Find where the given text appears and provide that cell's center as [X, Y] coordinate. 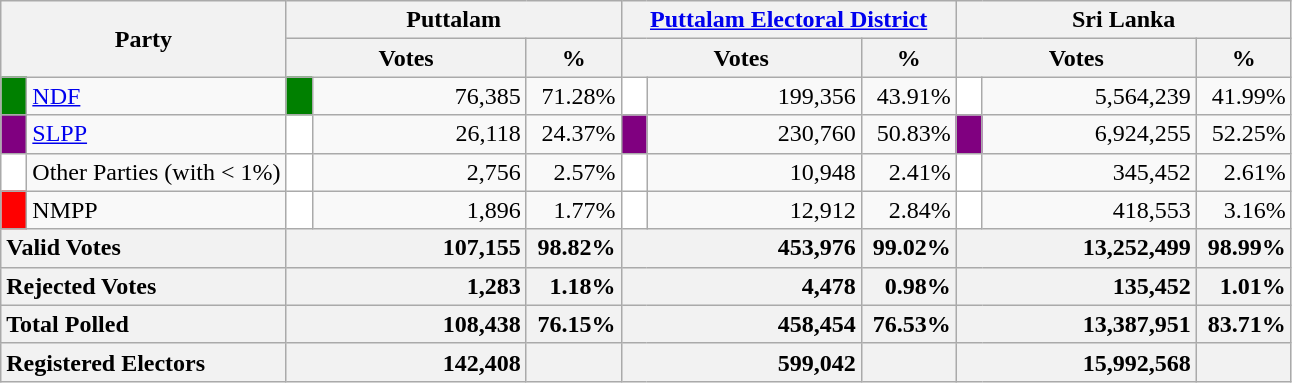
1,283 [406, 286]
Registered Electors [144, 362]
135,452 [1076, 286]
1.18% [574, 286]
98.99% [1244, 248]
2.61% [1244, 172]
5,564,239 [1089, 96]
Puttalam [454, 20]
SLPP [156, 134]
599,042 [741, 362]
2,756 [419, 172]
Rejected Votes [144, 286]
107,155 [406, 248]
418,553 [1089, 210]
2.84% [908, 210]
4,478 [741, 286]
199,356 [754, 96]
Other Parties (with < 1%) [156, 172]
83.71% [1244, 324]
2.57% [574, 172]
142,408 [406, 362]
1.77% [574, 210]
24.37% [574, 134]
76.53% [908, 324]
Sri Lanka [1124, 20]
98.82% [574, 248]
76.15% [574, 324]
43.91% [908, 96]
76,385 [419, 96]
26,118 [419, 134]
12,912 [754, 210]
458,454 [741, 324]
3.16% [1244, 210]
Party [144, 39]
1.01% [1244, 286]
6,924,255 [1089, 134]
99.02% [908, 248]
41.99% [1244, 96]
345,452 [1089, 172]
13,252,499 [1076, 248]
13,387,951 [1076, 324]
0.98% [908, 286]
15,992,568 [1076, 362]
50.83% [908, 134]
1,896 [419, 210]
Total Polled [144, 324]
71.28% [574, 96]
2.41% [908, 172]
10,948 [754, 172]
Valid Votes [144, 248]
230,760 [754, 134]
108,438 [406, 324]
NMPP [156, 210]
Puttalam Electoral District [788, 20]
52.25% [1244, 134]
453,976 [741, 248]
NDF [156, 96]
